Detect which cell encompasses the target text, then output its [X, Y] center coordinate. 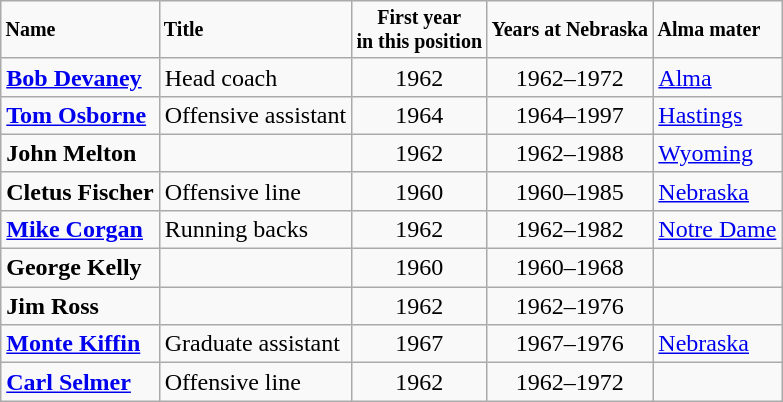
Graduate assistant [256, 344]
John Melton [80, 153]
1960–1968 [570, 268]
Title [256, 30]
Alma [718, 77]
Jim Ross [80, 306]
1962–1976 [570, 306]
1960–1985 [570, 191]
Notre Dame [718, 229]
Wyoming [718, 153]
Bob Devaney [80, 77]
Head coach [256, 77]
George Kelly [80, 268]
1964–1997 [570, 115]
1967–1976 [570, 344]
Carl Selmer [80, 382]
Alma mater [718, 30]
Hastings [718, 115]
1962–1982 [570, 229]
Running backs [256, 229]
Tom Osborne [80, 115]
Mike Corgan [80, 229]
Years at Nebraska [570, 30]
1967 [420, 344]
Monte Kiffin [80, 344]
Name [80, 30]
Offensive assistant [256, 115]
First yearin this position [420, 30]
1962–1988 [570, 153]
Cletus Fischer [80, 191]
1964 [420, 115]
